Scan for the cell matching the given text and deliver its [x, y] coordinate at center. 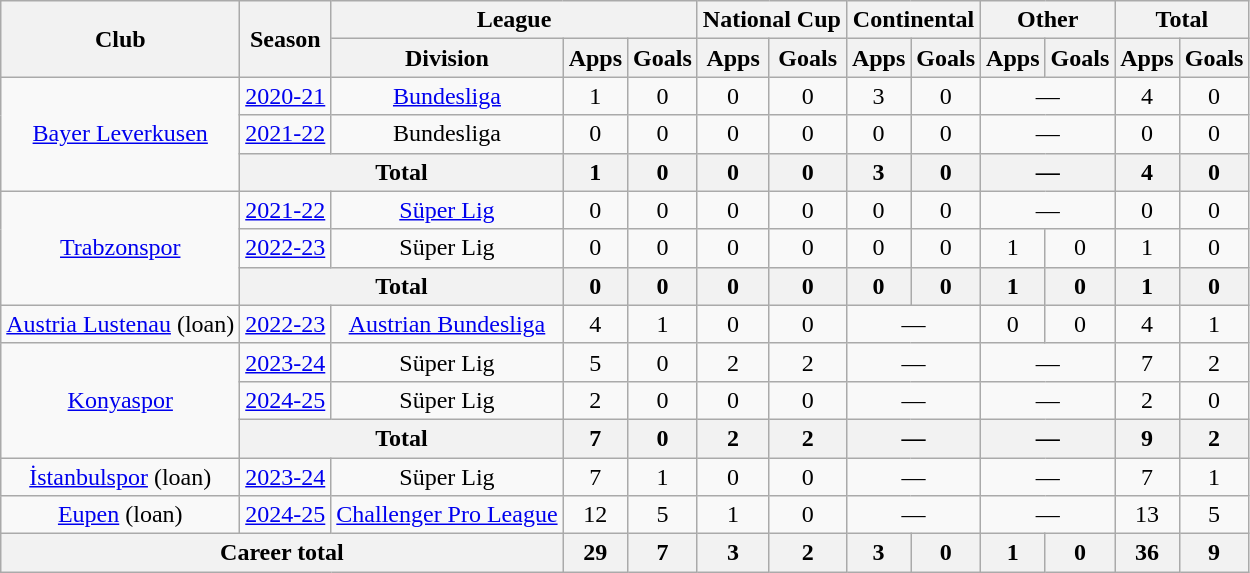
Austria Lustenau (loan) [120, 324]
Konyaspor [120, 400]
Eupen (loan) [120, 515]
36 [1147, 553]
Division [447, 58]
Season [286, 39]
İstanbulspor (loan) [120, 477]
Trabzonspor [120, 248]
Challenger Pro League [447, 515]
Career total [282, 553]
12 [595, 515]
Continental [913, 20]
Other [1048, 20]
2020-21 [286, 96]
National Cup [772, 20]
13 [1147, 515]
Austrian Bundesliga [447, 324]
Bayer Leverkusen [120, 134]
29 [595, 553]
Club [120, 39]
League [514, 20]
